Search for the cell housing the specified text and yield its [X, Y] center coordinate. 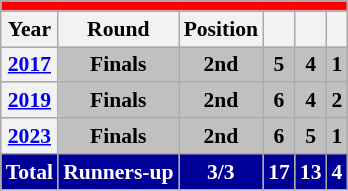
3/3 [221, 172]
Runners-up [118, 172]
2017 [30, 65]
Total [30, 172]
Position [221, 29]
17 [279, 172]
2023 [30, 136]
Round [118, 29]
13 [311, 172]
2019 [30, 101]
Year [30, 29]
2 [336, 101]
